Determine the (x, y) coordinate at the center of the cell enclosing the given text.  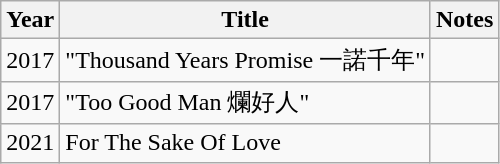
Title (246, 20)
For The Sake Of Love (246, 143)
Year (30, 20)
2021 (30, 143)
"Too Good Man 爛好人" (246, 102)
"Thousand Years Promise 一諾千年" (246, 60)
Notes (464, 20)
